Provide the (x, y) coordinate of the cell's center where the given text is located.  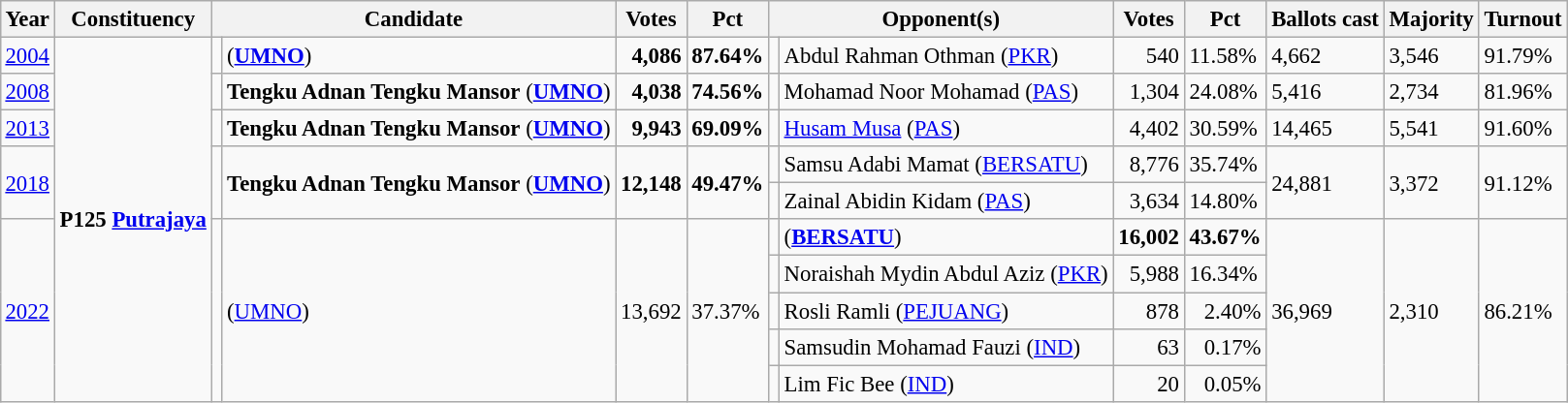
63 (1148, 347)
5,416 (1325, 92)
Constituency (133, 19)
P125 Putrajaya (133, 219)
Samsu Adabi Mamat (BERSATU) (946, 165)
2008 (27, 92)
5,541 (1431, 129)
2,734 (1431, 92)
30.59% (1226, 129)
0.17% (1226, 347)
2013 (27, 129)
Rosli Ramli (PEJUANG) (946, 311)
4,038 (652, 92)
81.96% (1522, 92)
0.05% (1226, 384)
Majority (1431, 19)
9,943 (652, 129)
69.09% (727, 129)
4,662 (1325, 55)
24,881 (1325, 182)
Year (27, 19)
37.37% (727, 310)
16,002 (1148, 237)
91.79% (1522, 55)
86.21% (1522, 310)
2004 (27, 55)
Husam Musa (PAS) (946, 129)
Noraishah Mydin Abdul Aziz (PKR) (946, 274)
91.60% (1522, 129)
20 (1148, 384)
87.64% (727, 55)
35.74% (1226, 165)
1,304 (1148, 92)
540 (1148, 55)
49.47% (727, 182)
3,634 (1148, 201)
Samsudin Mohamad Fauzi (IND) (946, 347)
(BERSATU) (946, 237)
3,546 (1431, 55)
11.58% (1226, 55)
3,372 (1431, 182)
Abdul Rahman Othman (PKR) (946, 55)
91.12% (1522, 182)
5,988 (1148, 274)
12,148 (652, 182)
4,402 (1148, 129)
14.80% (1226, 201)
2.40% (1226, 311)
24.08% (1226, 92)
2,310 (1431, 310)
Ballots cast (1325, 19)
16.34% (1226, 274)
14,465 (1325, 129)
Candidate (413, 19)
Turnout (1522, 19)
36,969 (1325, 310)
2018 (27, 182)
Lim Fic Bee (IND) (946, 384)
13,692 (652, 310)
Opponent(s) (941, 19)
4,086 (652, 55)
8,776 (1148, 165)
878 (1148, 311)
Mohamad Noor Mohamad (PAS) (946, 92)
Zainal Abidin Kidam (PAS) (946, 201)
43.67% (1226, 237)
74.56% (727, 92)
2022 (27, 310)
